Identify which cell holds the provided text, then report its [X, Y] central coordinate. 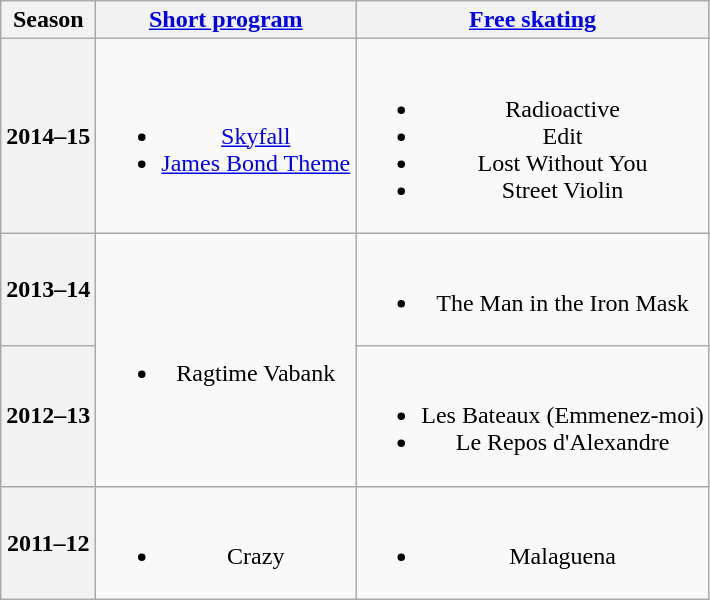
2011–12 [48, 542]
2012–13 [48, 416]
Free skating [533, 20]
Short program [226, 20]
The Man in the Iron Mask [533, 290]
Radioactive Edit Lost Without You Street Violin [533, 136]
Crazy [226, 542]
Ragtime Vabank [226, 360]
SkyfallJames Bond Theme [226, 136]
Season [48, 20]
2013–14 [48, 290]
Les Bateaux (Emmenez-moi) Le Repos d'Alexandre [533, 416]
2014–15 [48, 136]
Malaguena [533, 542]
